From the cell containing the given text, extract its center point as (X, Y) coordinate. 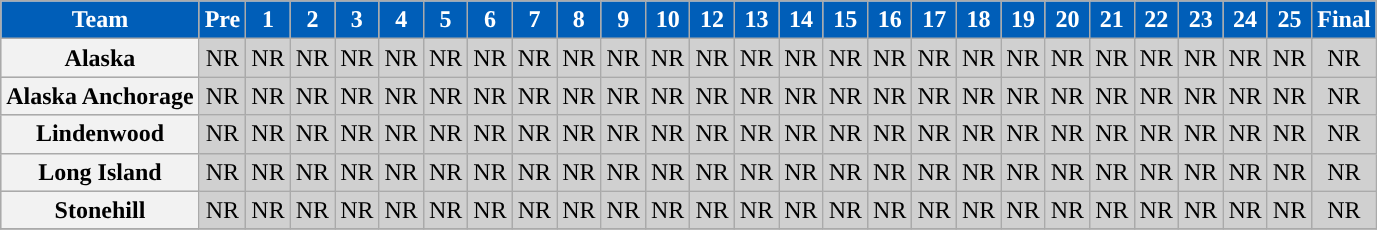
7 (534, 20)
17 (934, 20)
25 (1289, 20)
Alaska Anchorage (100, 96)
Long Island (100, 172)
13 (756, 20)
Final (1344, 20)
15 (845, 20)
24 (1245, 20)
18 (978, 20)
1 (268, 20)
21 (1112, 20)
10 (667, 20)
Team (100, 20)
4 (401, 20)
5 (445, 20)
20 (1067, 20)
Pre (222, 20)
2 (312, 20)
Alaska (100, 58)
Stonehill (100, 210)
9 (623, 20)
22 (1156, 20)
14 (801, 20)
23 (1200, 20)
3 (357, 20)
12 (712, 20)
8 (579, 20)
16 (890, 20)
Lindenwood (100, 134)
6 (490, 20)
19 (1023, 20)
